Scan for the cell matching the given text and deliver its (X, Y) coordinate at center. 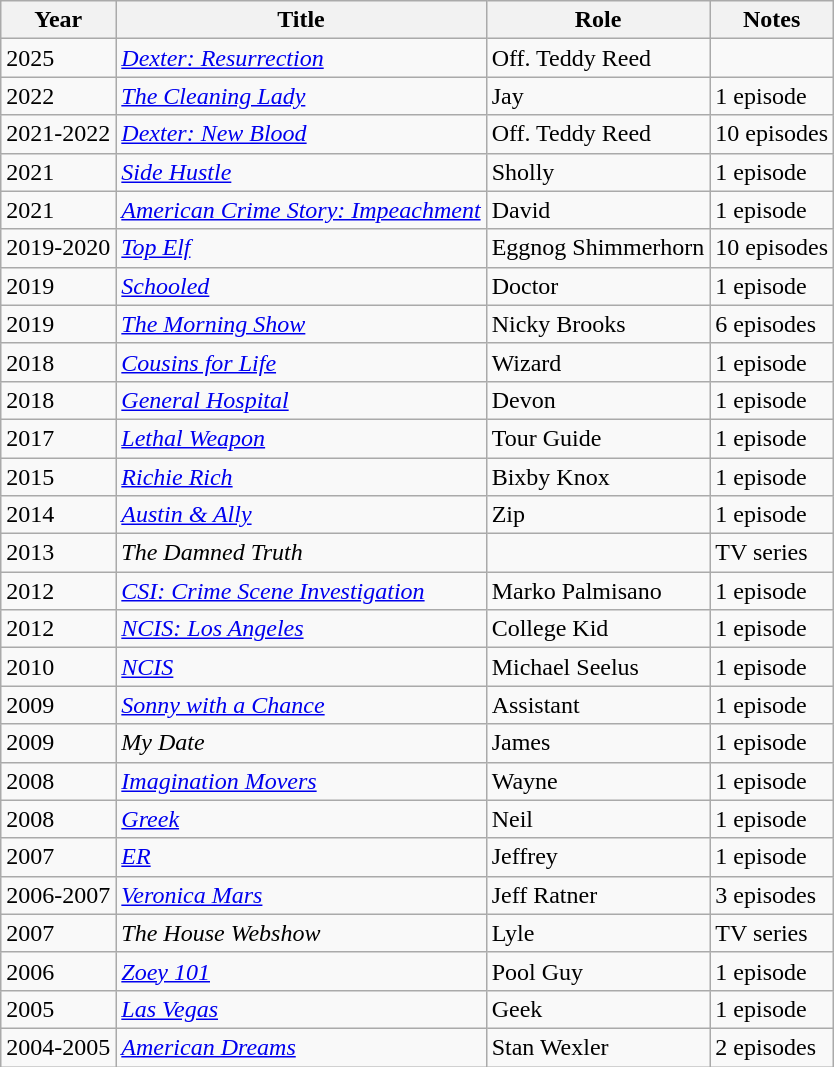
Dexter: Resurrection (301, 58)
James (598, 743)
Pool Guy (598, 971)
Imagination Movers (301, 781)
Devon (598, 400)
Greek (301, 819)
2021-2022 (58, 134)
6 episodes (772, 324)
American Dreams (301, 1047)
Dexter: New Blood (301, 134)
Wizard (598, 362)
Side Hustle (301, 172)
2006-2007 (58, 895)
American Crime Story: Impeachment (301, 210)
Top Elf (301, 248)
Bixby Knox (598, 477)
Richie Rich (301, 477)
NCIS: Los Angeles (301, 629)
Michael Seelus (598, 667)
2025 (58, 58)
Sholly (598, 172)
3 episodes (772, 895)
Wayne (598, 781)
2010 (58, 667)
2004-2005 (58, 1047)
Tour Guide (598, 438)
The House Webshow (301, 933)
2019-2020 (58, 248)
Jeffrey (598, 857)
Zoey 101 (301, 971)
Title (301, 20)
Cousins for Life (301, 362)
Notes (772, 20)
Veronica Mars (301, 895)
2014 (58, 515)
Year (58, 20)
College Kid (598, 629)
Las Vegas (301, 1009)
2017 (58, 438)
Stan Wexler (598, 1047)
Geek (598, 1009)
My Date (301, 743)
Role (598, 20)
2022 (58, 96)
Jay (598, 96)
2013 (58, 553)
Assistant (598, 705)
Sonny with a Chance (301, 705)
Austin & Ally (301, 515)
2015 (58, 477)
Jeff Ratner (598, 895)
The Morning Show (301, 324)
2006 (58, 971)
2 episodes (772, 1047)
Marko Palmisano (598, 591)
General Hospital (301, 400)
David (598, 210)
Nicky Brooks (598, 324)
Neil (598, 819)
The Damned Truth (301, 553)
Zip (598, 515)
Lyle (598, 933)
Lethal Weapon (301, 438)
NCIS (301, 667)
2005 (58, 1009)
Eggnog Shimmerhorn (598, 248)
Doctor (598, 286)
Schooled (301, 286)
ER (301, 857)
The Cleaning Lady (301, 96)
CSI: Crime Scene Investigation (301, 591)
